Search for the cell housing the specified text and yield its [x, y] center coordinate. 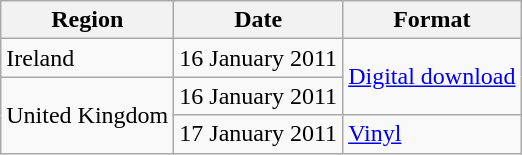
Date [258, 20]
Format [432, 20]
Ireland [88, 58]
Vinyl [432, 134]
United Kingdom [88, 115]
Digital download [432, 77]
Region [88, 20]
17 January 2011 [258, 134]
